Extract the [x, y] coordinate from the center of the cell holding the provided text.  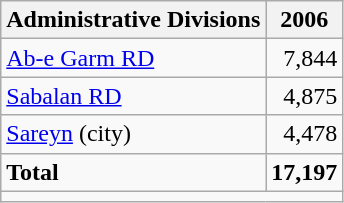
4,478 [304, 134]
2006 [304, 20]
Ab-e Garm RD [134, 58]
4,875 [304, 96]
Sabalan RD [134, 96]
Sareyn (city) [134, 134]
Administrative Divisions [134, 20]
7,844 [304, 58]
Total [134, 172]
17,197 [304, 172]
